Determine the (x, y) coordinate at the center of the cell enclosing the given text.  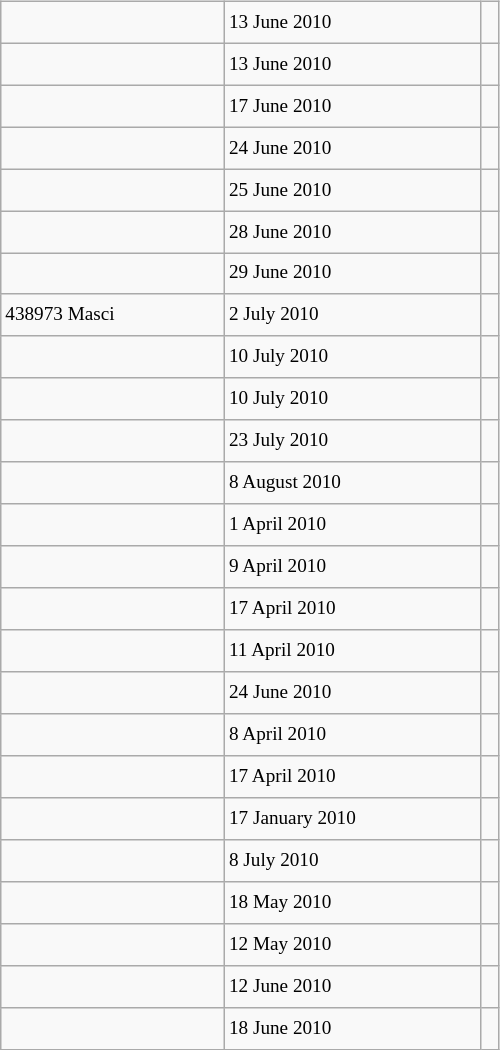
12 June 2010 (352, 986)
8 July 2010 (352, 861)
2 July 2010 (352, 315)
18 May 2010 (352, 902)
1 April 2010 (352, 525)
17 June 2010 (352, 106)
8 April 2010 (352, 735)
28 June 2010 (352, 232)
11 April 2010 (352, 651)
29 June 2010 (352, 274)
8 August 2010 (352, 483)
18 June 2010 (352, 1028)
17 January 2010 (352, 819)
438973 Masci (113, 315)
25 June 2010 (352, 190)
23 July 2010 (352, 441)
12 May 2010 (352, 944)
9 April 2010 (352, 567)
